Find where the given text appears and provide that cell's center as (x, y) coordinate. 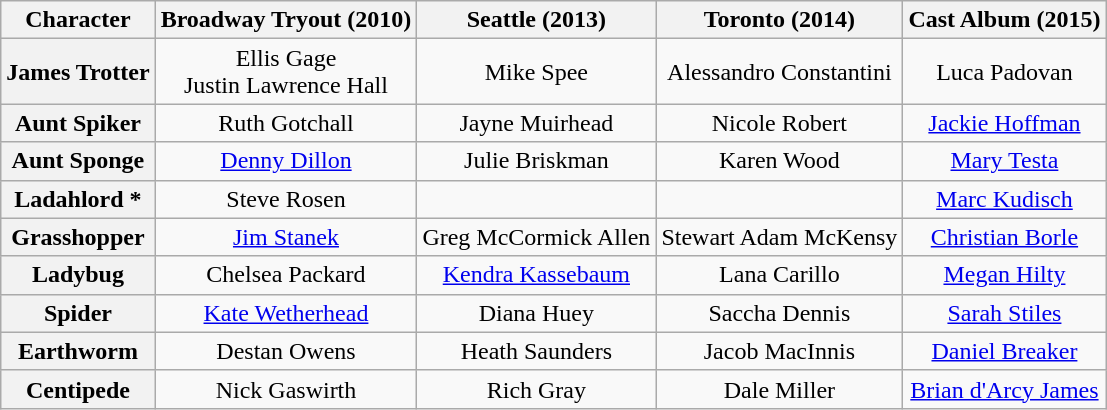
Jackie Hoffman (1004, 123)
Ruth Gotchall (286, 123)
Destan Owens (286, 351)
Steve Rosen (286, 199)
Earthworm (78, 351)
Kendra Kassebaum (536, 275)
Kate Wetherhead (286, 313)
Cast Album (2015) (1004, 20)
Jayne Muirhead (536, 123)
Aunt Sponge (78, 161)
Grasshopper (78, 237)
Sarah Stiles (1004, 313)
Centipede (78, 389)
Christian Borle (1004, 237)
Spider (78, 313)
Ladybug (78, 275)
Diana Huey (536, 313)
Jim Stanek (286, 237)
Broadway Tryout (2010) (286, 20)
Chelsea Packard (286, 275)
Rich Gray (536, 389)
Karen Wood (780, 161)
Luca Padovan (1004, 72)
Ellis GageJustin Lawrence Hall (286, 72)
Saccha Dennis (780, 313)
Daniel Breaker (1004, 351)
Nick Gaswirth (286, 389)
Brian d'Arcy James (1004, 389)
James Trotter (78, 72)
Julie Briskman (536, 161)
Ladahlord * (78, 199)
Marc Kudisch (1004, 199)
Dale Miller (780, 389)
Megan Hilty (1004, 275)
Greg McCormick Allen (536, 237)
Heath Saunders (536, 351)
Character (78, 20)
Jacob MacInnis (780, 351)
Mike Spee (536, 72)
Lana Carillo (780, 275)
Toronto (2014) (780, 20)
Stewart Adam McKensy (780, 237)
Alessandro Constantini (780, 72)
Mary Testa (1004, 161)
Seattle (2013) (536, 20)
Aunt Spiker (78, 123)
Denny Dillon (286, 161)
Nicole Robert (780, 123)
